Provide the (X, Y) coordinate of the cell's center where the given text is located.  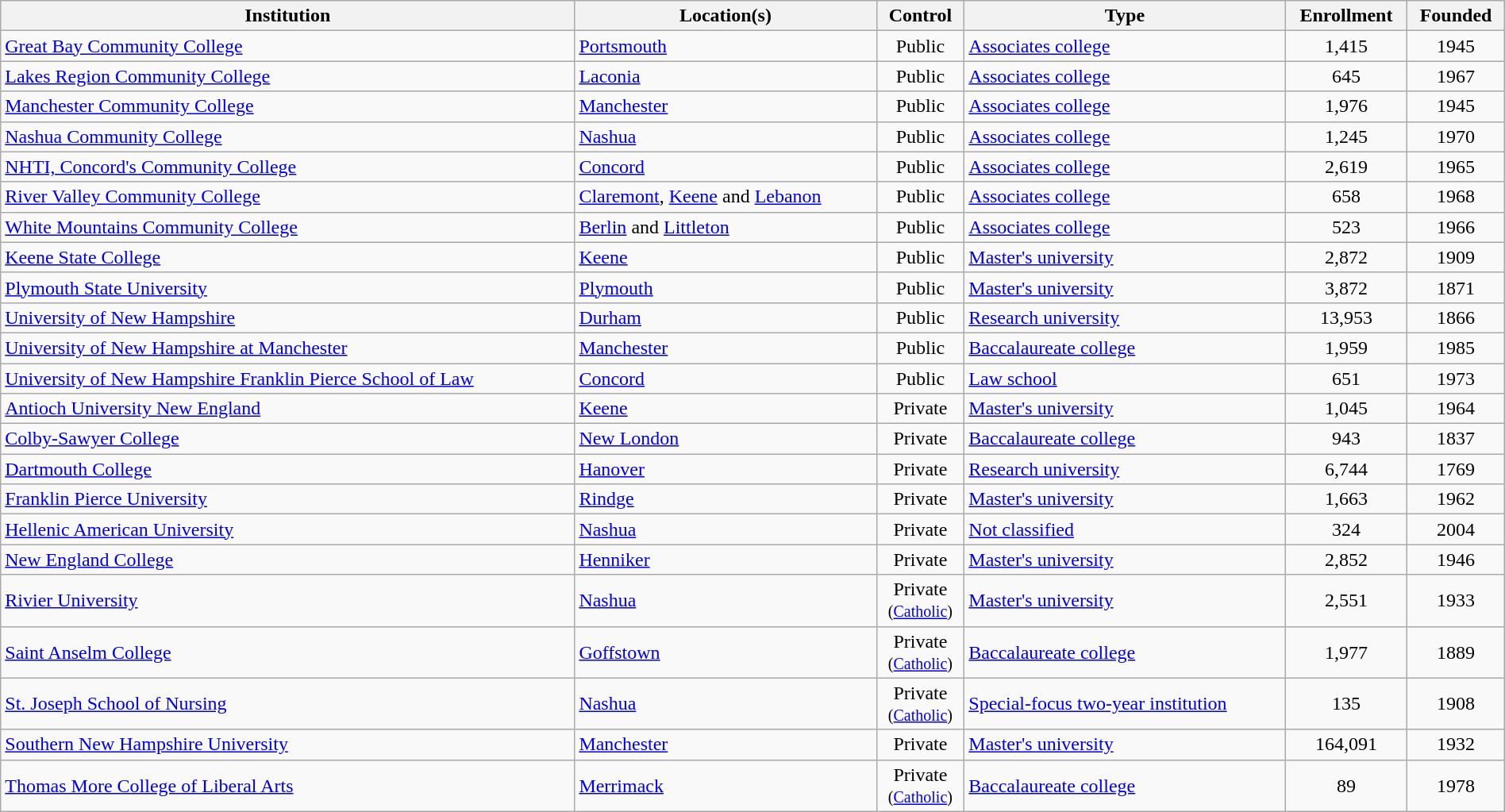
651 (1346, 379)
Great Bay Community College (287, 46)
New England College (287, 560)
New London (726, 439)
1769 (1456, 469)
Claremont, Keene and Lebanon (726, 197)
1908 (1456, 703)
White Mountains Community College (287, 227)
1962 (1456, 499)
1909 (1456, 257)
1,245 (1346, 137)
523 (1346, 227)
6,744 (1346, 469)
Lakes Region Community College (287, 76)
Southern New Hampshire University (287, 745)
89 (1346, 786)
Laconia (726, 76)
1,415 (1346, 46)
Nashua Community College (287, 137)
Not classified (1125, 529)
Merrimack (726, 786)
Hellenic American University (287, 529)
3,872 (1346, 287)
University of New Hampshire Franklin Pierce School of Law (287, 379)
Berlin and Littleton (726, 227)
St. Joseph School of Nursing (287, 703)
1965 (1456, 167)
Control (921, 16)
Thomas More College of Liberal Arts (287, 786)
2,852 (1346, 560)
NHTI, Concord's Community College (287, 167)
1964 (1456, 409)
Institution (287, 16)
Henniker (726, 560)
1932 (1456, 745)
Enrollment (1346, 16)
University of New Hampshire at Manchester (287, 348)
University of New Hampshire (287, 317)
135 (1346, 703)
1966 (1456, 227)
943 (1346, 439)
Goffstown (726, 652)
1,045 (1346, 409)
Hanover (726, 469)
2,872 (1346, 257)
Dartmouth College (287, 469)
Antioch University New England (287, 409)
Type (1125, 16)
River Valley Community College (287, 197)
645 (1346, 76)
Plymouth State University (287, 287)
Location(s) (726, 16)
1985 (1456, 348)
Keene State College (287, 257)
1,976 (1346, 106)
324 (1346, 529)
1967 (1456, 76)
Special-focus two-year institution (1125, 703)
Rivier University (287, 600)
1,959 (1346, 348)
Franklin Pierce University (287, 499)
Plymouth (726, 287)
1973 (1456, 379)
Colby-Sawyer College (287, 439)
2004 (1456, 529)
1933 (1456, 600)
Durham (726, 317)
164,091 (1346, 745)
13,953 (1346, 317)
Manchester Community College (287, 106)
1,977 (1346, 652)
658 (1346, 197)
2,551 (1346, 600)
1871 (1456, 287)
1968 (1456, 197)
1970 (1456, 137)
Saint Anselm College (287, 652)
1866 (1456, 317)
1837 (1456, 439)
Founded (1456, 16)
Law school (1125, 379)
1,663 (1346, 499)
1889 (1456, 652)
1946 (1456, 560)
Portsmouth (726, 46)
1978 (1456, 786)
2,619 (1346, 167)
Rindge (726, 499)
